Return (X, Y) of the center of cell containing provided text 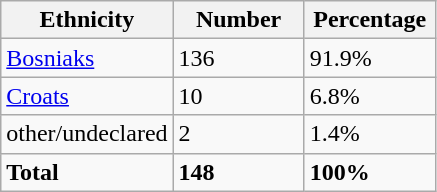
6.8% (370, 96)
Bosniaks (87, 58)
Ethnicity (87, 20)
136 (238, 58)
100% (370, 172)
Percentage (370, 20)
10 (238, 96)
2 (238, 134)
91.9% (370, 58)
Total (87, 172)
Number (238, 20)
1.4% (370, 134)
148 (238, 172)
other/undeclared (87, 134)
Croats (87, 96)
